Determine the (x, y) coordinate at the center of the cell enclosing the given text.  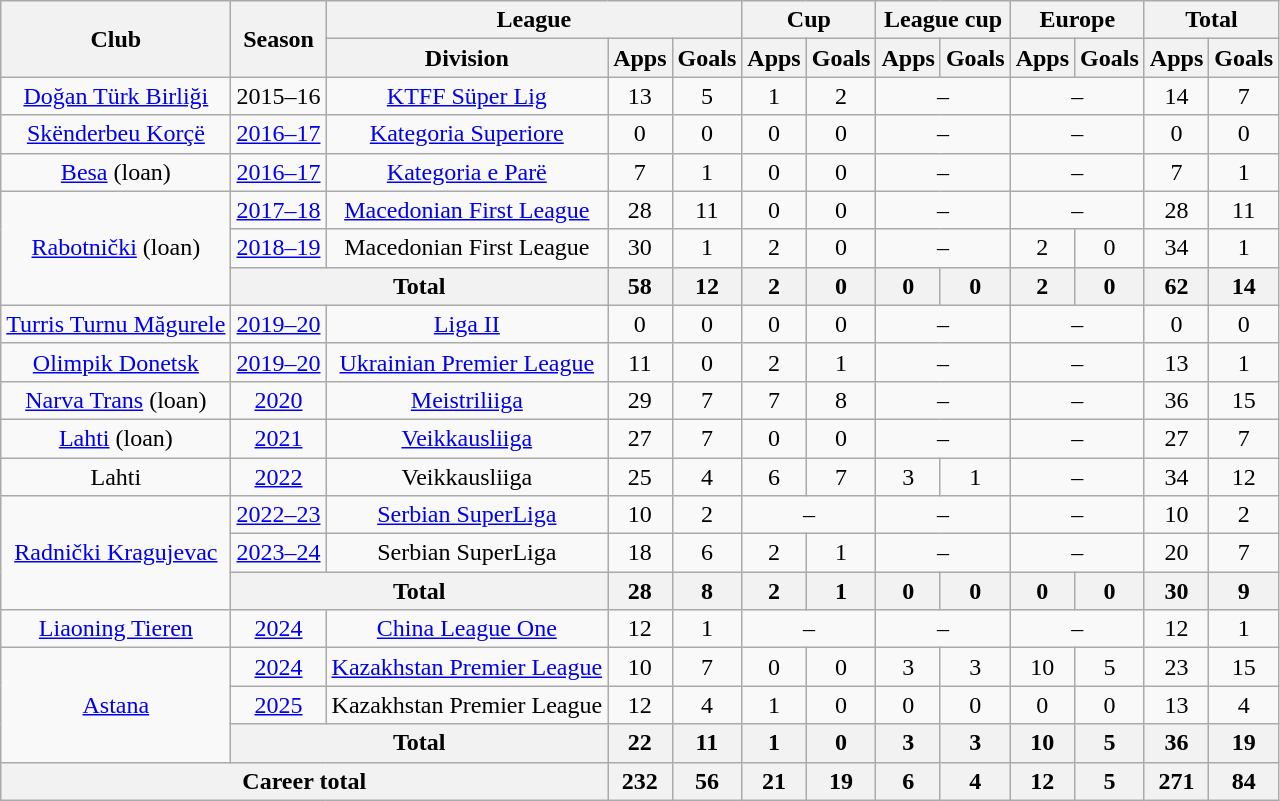
Astana (116, 705)
23 (1176, 667)
2015–16 (278, 96)
20 (1176, 553)
Doğan Türk Birliği (116, 96)
Cup (809, 20)
Ukrainian Premier League (467, 362)
Lahti (116, 477)
Kategoria e Parë (467, 172)
2023–24 (278, 553)
2017–18 (278, 210)
Liga II (467, 324)
22 (640, 743)
2018–19 (278, 248)
Lahti (loan) (116, 438)
62 (1176, 286)
Rabotnički (loan) (116, 248)
2022 (278, 477)
232 (640, 781)
Skënderbeu Korçë (116, 134)
9 (1244, 591)
56 (707, 781)
18 (640, 553)
League cup (943, 20)
2022–23 (278, 515)
2021 (278, 438)
58 (640, 286)
Club (116, 39)
84 (1244, 781)
2020 (278, 400)
21 (774, 781)
China League One (467, 629)
271 (1176, 781)
Kategoria Superiore (467, 134)
Radnički Kragujevac (116, 553)
Olimpik Donetsk (116, 362)
Season (278, 39)
Division (467, 58)
Career total (304, 781)
29 (640, 400)
25 (640, 477)
Europe (1077, 20)
Turris Turnu Măgurele (116, 324)
2025 (278, 705)
Liaoning Tieren (116, 629)
Besa (loan) (116, 172)
KTFF Süper Lig (467, 96)
League (534, 20)
Narva Trans (loan) (116, 400)
Meistriliiga (467, 400)
